Find where the given text appears and provide that cell's center as [x, y] coordinate. 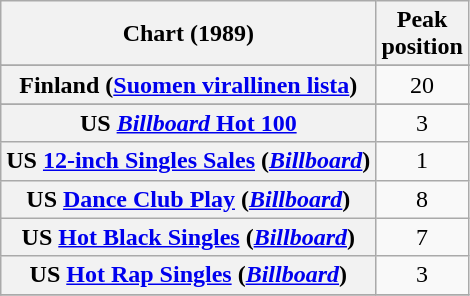
20 [422, 85]
US Billboard Hot 100 [188, 123]
US Hot Rap Singles (Billboard) [188, 275]
7 [422, 237]
US Hot Black Singles (Billboard) [188, 237]
8 [422, 199]
US Dance Club Play (Billboard) [188, 199]
Chart (1989) [188, 34]
Finland (Suomen virallinen lista) [188, 85]
Peakposition [422, 34]
US 12-inch Singles Sales (Billboard) [188, 161]
1 [422, 161]
